Detect which cell encompasses the target text, then output its [X, Y] center coordinate. 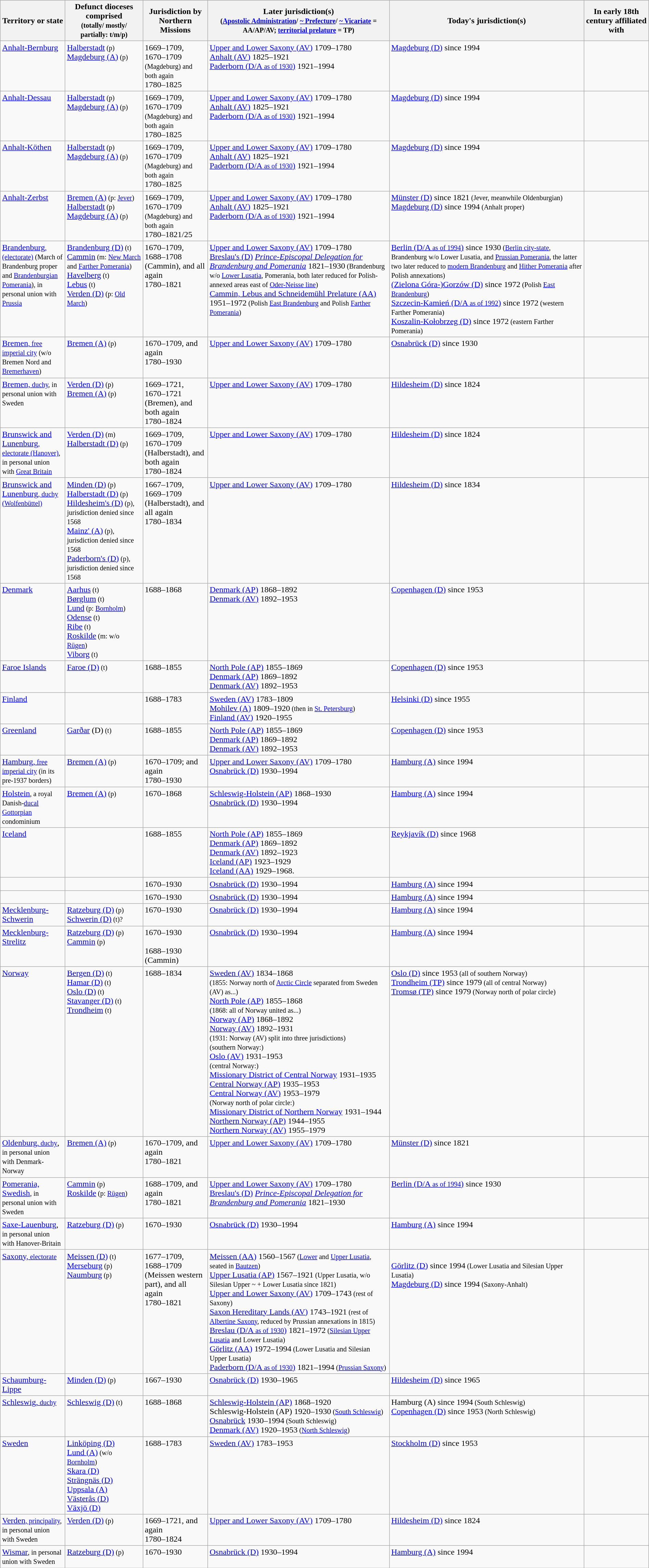
Görlitz (D) since 1994 (Lower Lusatia and Silesian Upper Lusatia)Magdeburg (D) since 1994 (Saxony-Anhalt) [486, 1311]
Aarhus (t)Børglum (t)Lund (p: Bornholm)Odense (t)Ribe (t)Roskilde (m: w/o Rügen)Viborg (t) [104, 622]
Stockholm (D) since 1953 [486, 1475]
1670–1868 [175, 807]
Norway [33, 1052]
Reykjavík (D) since 1968 [486, 853]
Later jurisdiction(s)(Apostolic Administration/ ~ Prefecture/ ~ Vicariate = AA/AP/AV; territorial prelature = TP) [298, 21]
Sweden (AV) 1783–1809Mohilev (A) 1809–1920 (then in St. Petersburg)Finland (AV) 1920–1955 [298, 708]
Bremen (A) (p: Jever)Halberstadt (p)Magdeburg (A) (p) [104, 216]
Finland [33, 708]
Berlin (D/A as of 1994) since 1930 [486, 1197]
Saxe-Lauenburg, in personal union with Hanover-Britain [33, 1234]
1669–1709, 1670–1709 (Magdeburg) and both again 1780–1821/25 [175, 216]
Münster (D) since 1821 [486, 1157]
Oldenburg, duchy, in personal union with Denmark-Norway [33, 1157]
Anhalt-Köthen [33, 166]
Meissen (D) (t)Merseburg (p)Naumburg (p) [104, 1311]
1670–1709; and again1780–1930 [175, 771]
Greenland [33, 740]
Mecklenburg-Schwerin [33, 915]
Ratzeburg (D) (p)Cammin (p) [104, 946]
Bremen, duchy, in personal union with Sweden [33, 403]
Jurisdiction by Northern Missions [175, 21]
Denmark (AP) 1868–1892Denmark (AV) 1892–1953 [298, 622]
1670–1709, and again1780–1821 [175, 1157]
Osnabrück (D) 1930–1965 [298, 1384]
Defunct dioceses comprised(totally/ mostly/ partially: t/m/p) [104, 21]
1669–1721, and again 1780–1824 [175, 1530]
North Pole (AP) 1855–1869Denmark (AP) 1869–1892Denmark (AV) 1892–1923Iceland (AP) 1923–1929Iceland (AA) 1929–1968. [298, 853]
1669–1709, 1670–1709 (Halberstadt), and both again 1780–1824 [175, 453]
Münster (D) since 1821 (Jever, meanwhile Oldenburgian)Magdeburg (D) since 1994 (Anhalt proper) [486, 216]
Sweden [33, 1475]
Linköping (D)Lund (A) (w/o Bornholm)Skara (D)Strängnäs (D)Uppsala (A)Västerås (D)Växjö (D) [104, 1475]
1688–1834 [175, 1052]
1667–1709, 1669–1709 (Halberstadt), and all again1780–1834 [175, 530]
In early 18th century affiliated with [616, 21]
Bremen, free imperial city (w/o Bremen Nord and Bremerhaven) [33, 357]
Oslo (D) since 1953 (all of southern Norway)Trondheim (TP) since 1979 (all of central Norway)Tromsø (TP) since 1979 (Norway north of polar circle) [486, 1052]
Iceland [33, 853]
Hamburg (A) since 1994 (South Schleswig)Copenhagen (D) since 1953 (North Schleswig) [486, 1416]
Schleswig (D) (t) [104, 1416]
Holstein, a royal Danish-ducal Gottorpian condominium [33, 807]
Brandenburg, (electorate) (March of Brandenburg proper and Brandenburgian Pomerania), in personal union with Prussia [33, 289]
1677–1709, 1688–1709 (Meissen western part), and all again 1780–1821 [175, 1311]
Anhalt-Zerbst [33, 216]
Hamburg, free imperial city (in its pre-1937 borders) [33, 771]
1670–1709, and again 1780–1930 [175, 357]
Brunswick and Lunenburg, duchy (Wolfenbüttel) [33, 530]
Denmark [33, 622]
Wismar, in personal union with Sweden [33, 1557]
1667–1930 [175, 1384]
Garðar (D) (t) [104, 740]
1688–1709, and again1780–1821 [175, 1197]
Faroe (D) (t) [104, 676]
Brandenburg (D) (t)Cammin (m: New March and Farther Pomerania)Havelberg (t)Lebus (t)Verden (D) (p: Old March) [104, 289]
Osnabrück (D) since 1930 [486, 357]
Schaumburg-Lippe [33, 1384]
Verden, principality, in personal union with Sweden [33, 1530]
Pomerania, Swedish, in personal union with Sweden [33, 1197]
Verden (D) (m)Halberstadt (D) (p) [104, 453]
Anhalt-Bernburg [33, 66]
Mecklenburg-Strelitz [33, 946]
Sweden (AV) 1783–1953 [298, 1475]
Hildesheim (D) since 1834 [486, 530]
1670–1709, 1688–1708 (Cammin), and all again 1780–1821 [175, 289]
Verden (D) (p) [104, 1530]
Faroe Islands [33, 676]
Schleswig, duchy [33, 1416]
Cammin (p)Roskilde (p: Rügen) [104, 1197]
1670–19301688–1930 (Cammin) [175, 946]
Upper and Lower Saxony (AV) 1709–1780Osnabrück (D) 1930–1994 [298, 771]
Today's jurisdiction(s) [486, 21]
Bergen (D) (t)Hamar (D) (t)Oslo (D) (t)Stavanger (D) (t)Trondheim (t) [104, 1052]
Hildesheim (D) since 1965 [486, 1384]
Ratzeburg (D) (p)Schwerin (D) (t)? [104, 915]
Anhalt-Dessau [33, 116]
Upper and Lower Saxony (AV) 1709–1780Breslau's (D) Prince-Episcopal Delegation for Brandenburg and Pomerania 1821–1930 [298, 1197]
Territory or state [33, 21]
Helsinki (D) since 1955 [486, 708]
Minden (D) (p) [104, 1384]
Brunswick and Lunenburg, electorate (Hanover), in personal union with Great Britain [33, 453]
Verden (D) (p)Bremen (A) (p) [104, 403]
Saxony, electorate [33, 1311]
1669–1721, 1670–1721 (Bremen), and both again 1780–1824 [175, 403]
Schleswig-Holstein (AP) 1868–1930Osnabrück (D) 1930–1994 [298, 807]
